Provide the (x, y) coordinate of the cell's center where the given text is located.  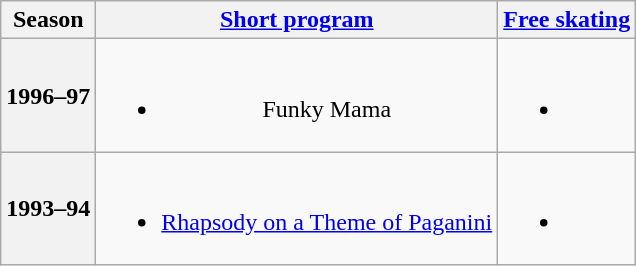
Rhapsody on a Theme of Paganini (297, 208)
1996–97 (48, 96)
Short program (297, 20)
1993–94 (48, 208)
Free skating (567, 20)
Funky Mama (297, 96)
Season (48, 20)
